Scan for the cell matching the given text and deliver its (X, Y) coordinate at center. 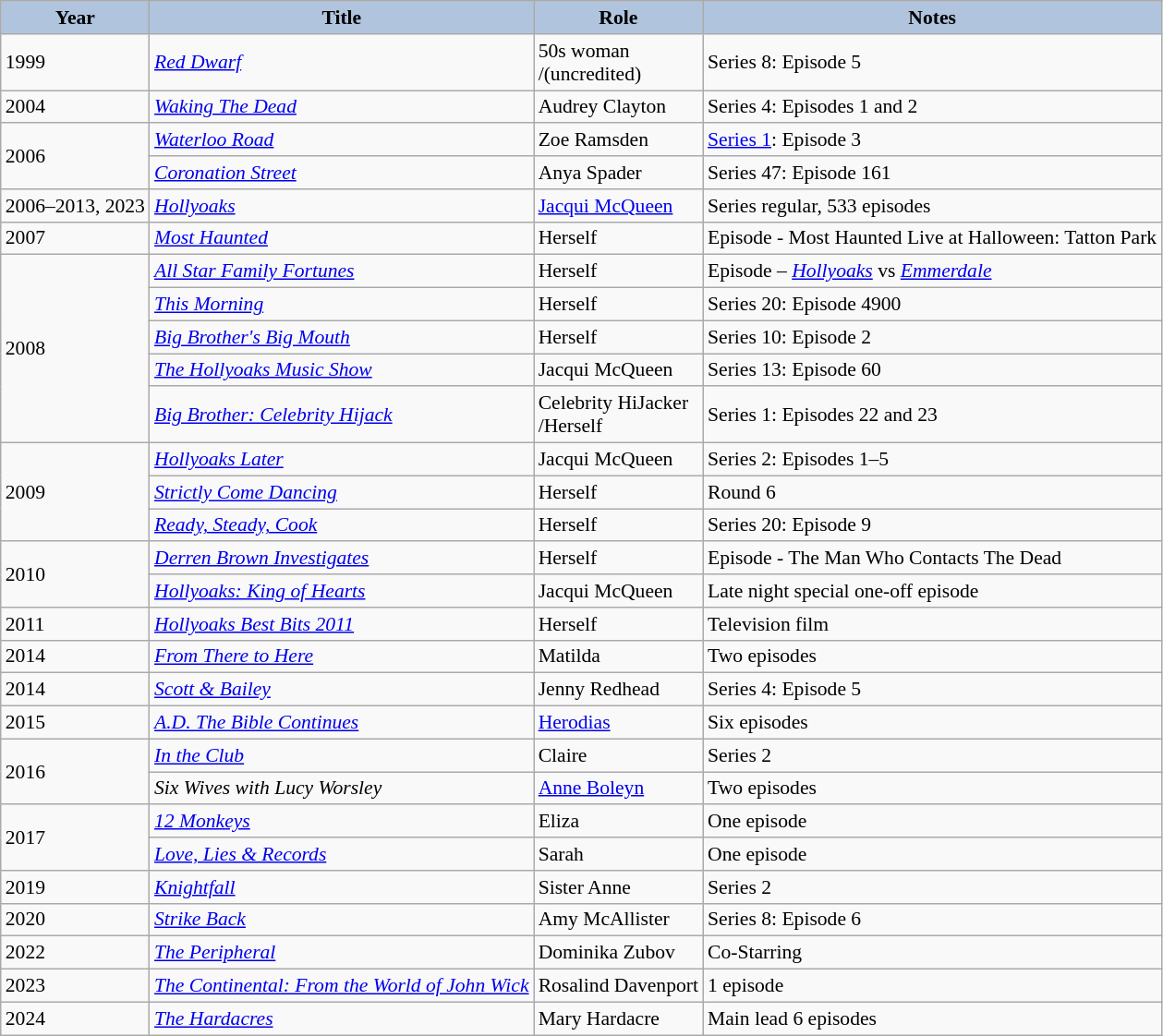
2011 (76, 624)
1 episode (932, 986)
Audrey Clayton (619, 107)
Claire (619, 755)
Zoe Ramsden (619, 140)
Episode - The Man Who Contacts The Dead (932, 559)
Red Dwarf (342, 63)
50s woman/(uncredited) (619, 63)
Series 8: Episode 5 (932, 63)
Hollyoaks: King of Hearts (342, 591)
Role (619, 18)
The Continental: From the World of John Wick (342, 986)
The Hardacres (342, 1018)
2022 (76, 953)
Year (76, 18)
2007 (76, 238)
Six episodes (932, 723)
In the Club (342, 755)
Amy McAllister (619, 920)
Notes (932, 18)
Strictly Come Dancing (342, 492)
Hollyoaks Best Bits 2011 (342, 624)
2006–2013, 2023 (76, 206)
2015 (76, 723)
Waterloo Road (342, 140)
Hollyoaks (342, 206)
Co-Starring (932, 953)
Series 1: Episode 3 (932, 140)
The Peripheral (342, 953)
Matilda (619, 657)
12 Monkeys (342, 822)
2008 (76, 349)
Sarah (619, 854)
Episode - Most Haunted Live at Halloween: Tatton Park (932, 238)
2017 (76, 838)
Big Brother: Celebrity Hijack (342, 416)
2024 (76, 1018)
Scott & Bailey (342, 690)
2019 (76, 887)
Love, Lies & Records (342, 854)
2004 (76, 107)
2016 (76, 772)
Series 4: Episodes 1 and 2 (932, 107)
Hollyoaks Later (342, 460)
Herodias (619, 723)
Series 2: Episodes 1–5 (932, 460)
Series 8: Episode 6 (932, 920)
Series 4: Episode 5 (932, 690)
Episode – Hollyoaks vs Emmerdale (932, 271)
Anya Spader (619, 173)
Mary Hardacre (619, 1018)
Television film (932, 624)
All Star Family Fortunes (342, 271)
Knightfall (342, 887)
Rosalind Davenport (619, 986)
1999 (76, 63)
Celebrity HiJacker/Herself (619, 416)
Sister Anne (619, 887)
Big Brother's Big Mouth (342, 337)
2006 (76, 157)
Six Wives with Lucy Worsley (342, 789)
Series 1: Episodes 22 and 23 (932, 416)
Series 13: Episode 60 (932, 370)
A.D. The Bible Continues (342, 723)
Late night special one-off episode (932, 591)
Series 20: Episode 9 (932, 525)
This Morning (342, 305)
Ready, Steady, Cook (342, 525)
The Hollyoaks Music Show (342, 370)
Most Haunted (342, 238)
Dominika Zubov (619, 953)
Derren Brown Investigates (342, 559)
2023 (76, 986)
Series 10: Episode 2 (932, 337)
Series 47: Episode 161 (932, 173)
2010 (76, 574)
Strike Back (342, 920)
Anne Boleyn (619, 789)
Eliza (619, 822)
Round 6 (932, 492)
Series regular, 533 episodes (932, 206)
2020 (76, 920)
Series 20: Episode 4900 (932, 305)
Waking The Dead (342, 107)
Coronation Street (342, 173)
2009 (76, 493)
Jenny Redhead (619, 690)
Main lead 6 episodes (932, 1018)
Title (342, 18)
From There to Here (342, 657)
